Locate the cell with the specified text and output its [X, Y] center coordinate. 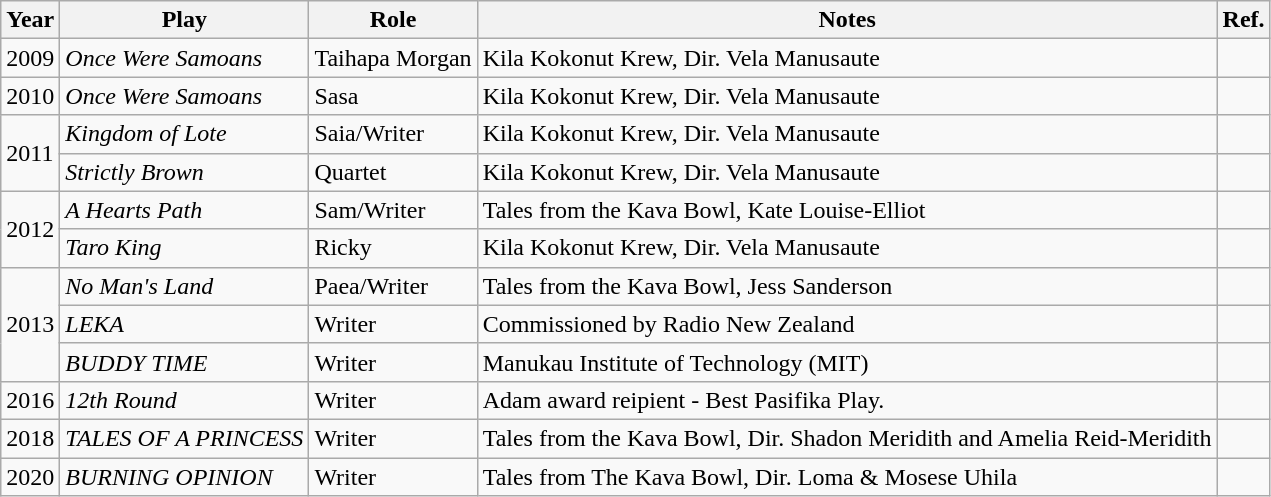
Play [184, 20]
Sasa [393, 96]
Manukau Institute of Technology (MIT) [847, 362]
Tales from The Kava Bowl, Dir. Loma & Mosese Uhila [847, 477]
Tales from the Kava Bowl, Jess Sanderson [847, 286]
TALES OF A PRINCESS [184, 438]
Role [393, 20]
Commissioned by Radio New Zealand [847, 324]
2016 [30, 400]
Tales from the Kava Bowl, Dir. Shadon Meridith and Amelia Reid-Meridith [847, 438]
Taihapa Morgan [393, 58]
Year [30, 20]
Quartet [393, 172]
No Man's Land [184, 286]
Taro King [184, 248]
A Hearts Path [184, 210]
2010 [30, 96]
Adam award reipient - Best Pasifika Play. [847, 400]
2018 [30, 438]
Kingdom of Lote [184, 134]
BUDDY TIME [184, 362]
Saia/Writer [393, 134]
Paea/Writer [393, 286]
12th Round [184, 400]
2009 [30, 58]
Ref. [1244, 20]
Ricky [393, 248]
Notes [847, 20]
2020 [30, 477]
Strictly Brown [184, 172]
LEKA [184, 324]
2011 [30, 153]
BURNING OPINION [184, 477]
2013 [30, 324]
Tales from the Kava Bowl, Kate Louise-Elliot [847, 210]
2012 [30, 229]
Sam/Writer [393, 210]
